Return [x, y] of the center of cell containing provided text 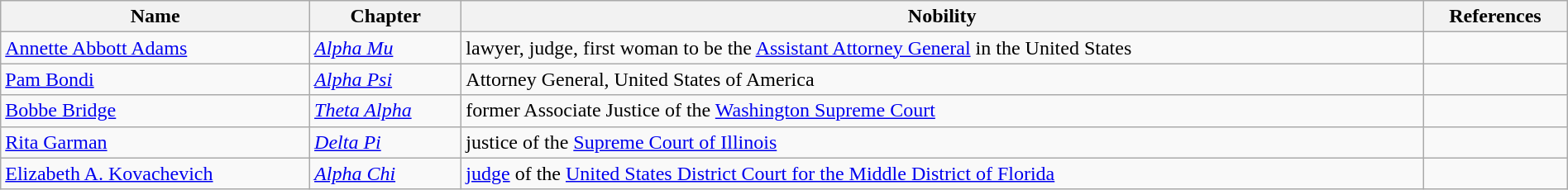
Pam Bondi [155, 79]
Theta Alpha [385, 111]
Annette Abbott Adams [155, 48]
Nobility [943, 17]
Alpha Mu [385, 48]
justice of the Supreme Court of Illinois [943, 142]
Delta Pi [385, 142]
Alpha Psi [385, 79]
Alpha Chi [385, 173]
Chapter [385, 17]
Attorney General, United States of America [943, 79]
Bobbe Bridge [155, 111]
judge of the United States District Court for the Middle District of Florida [943, 173]
Elizabeth A. Kovachevich [155, 173]
References [1495, 17]
former Associate Justice of the Washington Supreme Court [943, 111]
Rita Garman [155, 142]
lawyer, judge, first woman to be the Assistant Attorney General in the United States [943, 48]
Name [155, 17]
